Return the (X, Y) coordinate for the center point of the cell that contains the specified text.  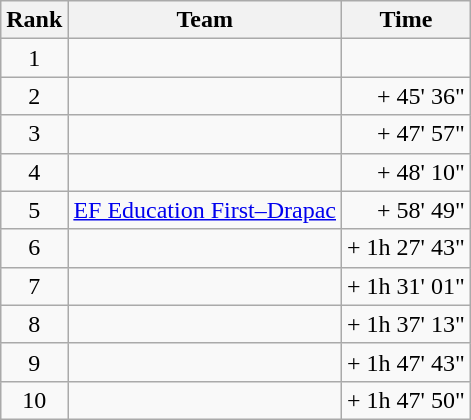
2 (34, 96)
+ 1h 27' 43" (406, 248)
8 (34, 324)
EF Education First–Drapac (205, 210)
1 (34, 58)
5 (34, 210)
9 (34, 362)
10 (34, 400)
3 (34, 134)
+ 1h 31' 01" (406, 286)
+ 1h 47' 43" (406, 362)
Time (406, 20)
Rank (34, 20)
4 (34, 172)
+ 1h 37' 13" (406, 324)
+ 47' 57" (406, 134)
Team (205, 20)
+ 1h 47' 50" (406, 400)
7 (34, 286)
+ 58' 49" (406, 210)
+ 45' 36" (406, 96)
+ 48' 10" (406, 172)
6 (34, 248)
